Find where the given text appears and provide that cell's center as [X, Y] coordinate. 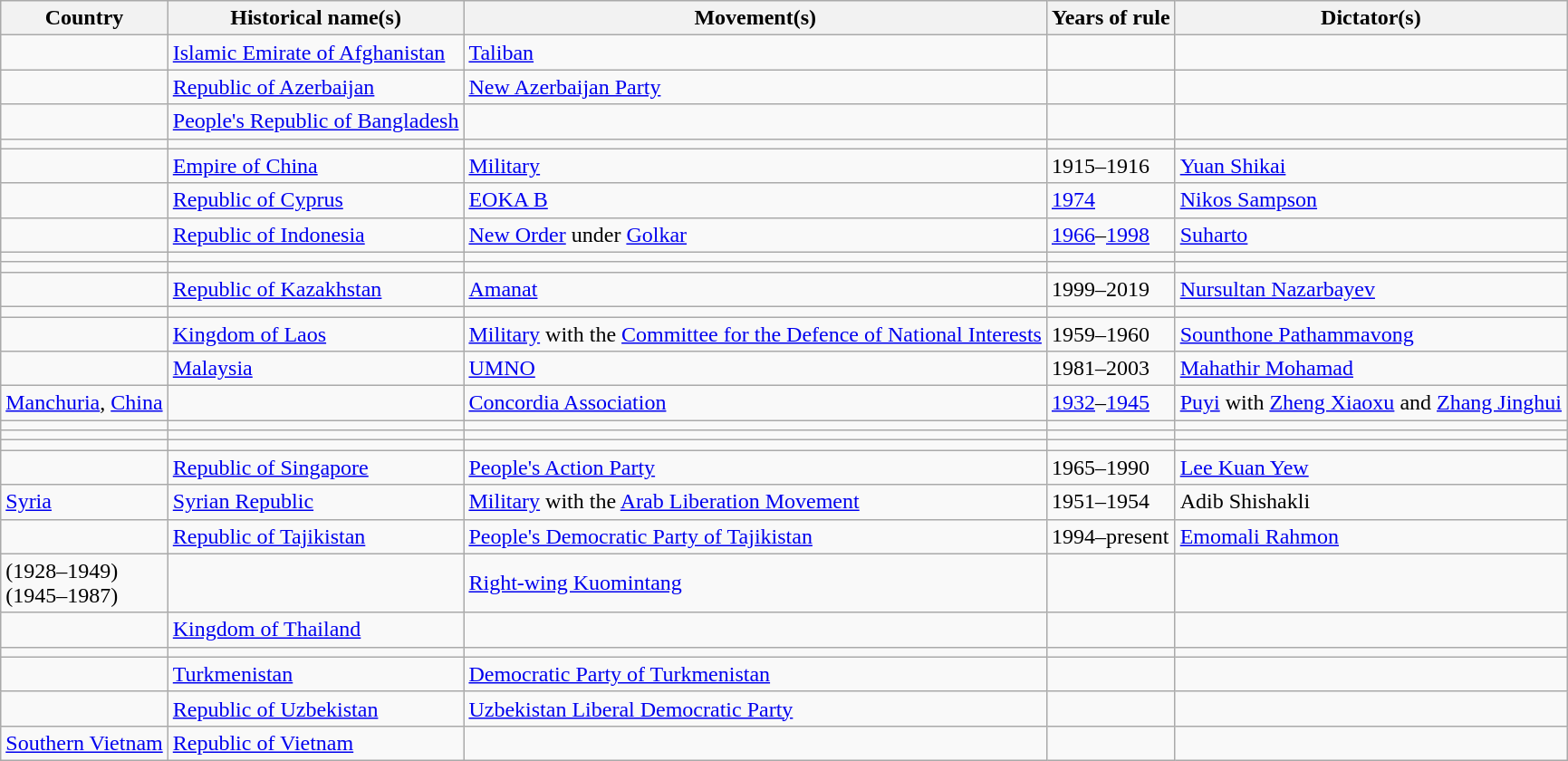
Right-wing Kuomintang [755, 583]
Military [755, 166]
New Azerbaijan Party [755, 87]
1959–1960 [1111, 334]
Yuan Shikai [1371, 166]
1915–1916 [1111, 166]
Taliban [755, 53]
Mahathir Mohamad [1371, 369]
Republic of Cyprus [315, 200]
Lee Kuan Yew [1371, 467]
Suharto [1371, 235]
People's Democratic Party of Tajikistan [755, 536]
Country [84, 18]
1965–1990 [1111, 467]
1951–1954 [1111, 502]
Republic of Indonesia [315, 235]
1966–1998 [1111, 235]
Republic of Singapore [315, 467]
Years of rule [1111, 18]
Uzbekistan Liberal Democratic Party [755, 708]
Empire of China [315, 166]
Adib Shishakli [1371, 502]
Historical name(s) [315, 18]
Turkmenistan [315, 674]
Nursultan Nazarbayev [1371, 289]
UMNO [755, 369]
1981–2003 [1111, 369]
Republic of Vietnam [315, 743]
Republic of Tajikistan [315, 536]
Amanat [755, 289]
Syria [84, 502]
Concordia Association [755, 403]
Nikos Sampson [1371, 200]
1932–1945 [1111, 403]
Sounthone Pathammavong [1371, 334]
Emomali Rahmon [1371, 536]
Islamic Emirate of Afghanistan [315, 53]
Kingdom of Laos [315, 334]
Republic of Kazakhstan [315, 289]
People's Republic of Bangladesh [315, 121]
Puyi with Zheng Xiaoxu and Zhang Jinghui [1371, 403]
1999–2019 [1111, 289]
1974 [1111, 200]
EOKA B [755, 200]
Republic of Azerbaijan [315, 87]
Manchuria, China [84, 403]
(1928–1949) (1945–1987) [84, 583]
Movement(s) [755, 18]
People's Action Party [755, 467]
Military with the Arab Liberation Movement [755, 502]
Democratic Party of Turkmenistan [755, 674]
Southern Vietnam [84, 743]
Republic of Uzbekistan [315, 708]
Dictator(s) [1371, 18]
Military with the Committee for the Defence of National Interests [755, 334]
New Order under Golkar [755, 235]
Kingdom of Thailand [315, 630]
Syrian Republic [315, 502]
Malaysia [315, 369]
1994–present [1111, 536]
